Identify which cell holds the provided text, then report its [x, y] central coordinate. 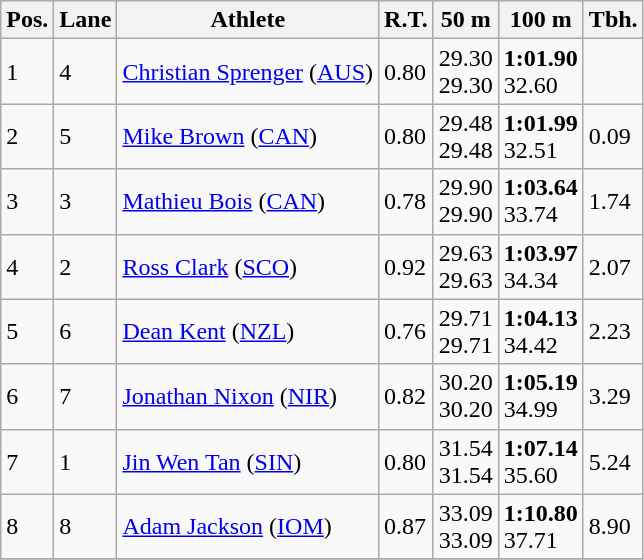
29.3029.30 [466, 72]
1:07.1435.60 [540, 462]
29.4829.48 [466, 136]
Adam Jackson (IOM) [248, 526]
0.76 [406, 332]
30.2030.20 [466, 396]
Jonathan Nixon (NIR) [248, 396]
Lane [86, 20]
50 m [466, 20]
1:05.1934.99 [540, 396]
0.78 [406, 202]
Jin Wen Tan (SIN) [248, 462]
29.7129.71 [466, 332]
0.82 [406, 396]
1:04.1334.42 [540, 332]
1:01.9032.60 [540, 72]
0.09 [613, 136]
100 m [540, 20]
1:03.6433.74 [540, 202]
Mathieu Bois (CAN) [248, 202]
8.90 [613, 526]
5.24 [613, 462]
3.29 [613, 396]
Christian Sprenger (AUS) [248, 72]
33.0933.09 [466, 526]
1:03.9734.34 [540, 266]
Ross Clark (SCO) [248, 266]
0.92 [406, 266]
Pos. [28, 20]
Mike Brown (CAN) [248, 136]
R.T. [406, 20]
2.23 [613, 332]
1:10.8037.71 [540, 526]
29.6329.63 [466, 266]
Athlete [248, 20]
2.07 [613, 266]
Dean Kent (NZL) [248, 332]
0.87 [406, 526]
1.74 [613, 202]
29.9029.90 [466, 202]
1:01.9932.51 [540, 136]
Tbh. [613, 20]
31.5431.54 [466, 462]
